For the text-containing cell, return its midpoint in (X, Y) coordinate format. 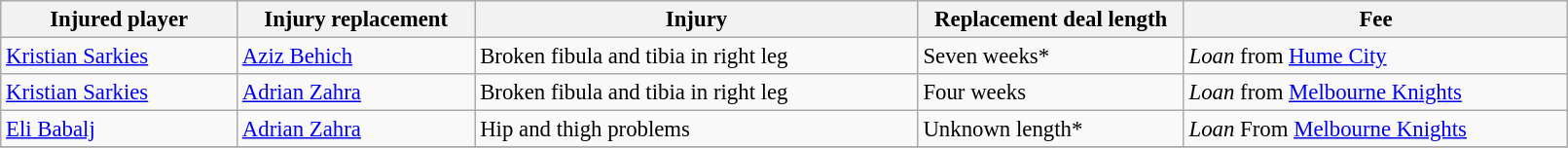
Loan From Melbourne Knights (1376, 129)
Unknown length* (1051, 129)
Loan from Melbourne Knights (1376, 92)
Replacement deal length (1051, 19)
Four weeks (1051, 92)
Injury (697, 19)
Hip and thigh problems (697, 129)
Seven weeks* (1051, 56)
Injury replacement (356, 19)
Aziz Behich (356, 56)
Loan from Hume City (1376, 56)
Injured player (119, 19)
Fee (1376, 19)
Eli Babalj (119, 129)
